From the cell containing the given text, extract its center point as [x, y] coordinate. 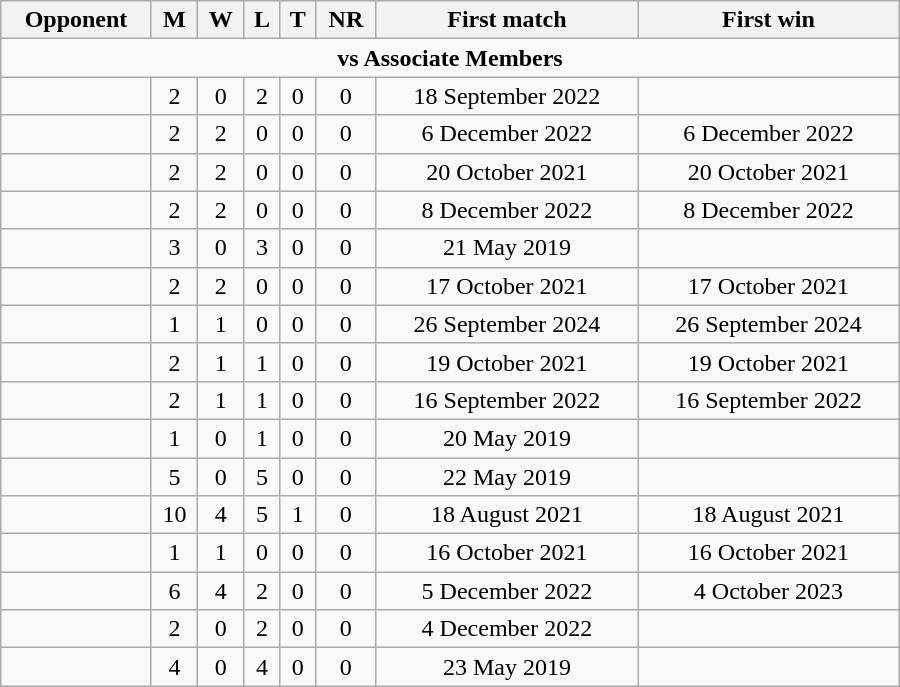
4 December 2022 [507, 629]
T [298, 20]
W [221, 20]
21 May 2019 [507, 248]
22 May 2019 [507, 477]
NR [346, 20]
23 May 2019 [507, 667]
5 December 2022 [507, 591]
Opponent [76, 20]
20 May 2019 [507, 438]
10 [174, 515]
vs Associate Members [450, 58]
L [262, 20]
4 October 2023 [769, 591]
M [174, 20]
First win [769, 20]
6 [174, 591]
18 September 2022 [507, 96]
First match [507, 20]
